Find where the given text appears and provide that cell's center as [X, Y] coordinate. 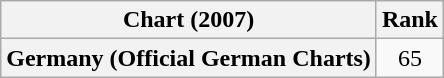
65 [410, 58]
Chart (2007) [189, 20]
Germany (Official German Charts) [189, 58]
Rank [410, 20]
